For the text-containing cell, return its midpoint in (X, Y) coordinate format. 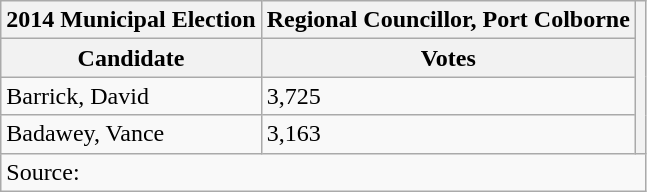
3,163 (448, 134)
Candidate (131, 58)
Barrick, David (131, 96)
Badawey, Vance (131, 134)
Source: (324, 172)
Votes (448, 58)
3,725 (448, 96)
2014 Municipal Election (131, 20)
Regional Councillor, Port Colborne (448, 20)
